Find where the given text appears and provide that cell's center as [x, y] coordinate. 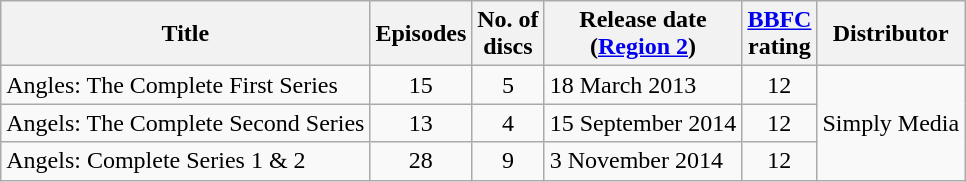
4 [508, 123]
28 [421, 161]
No. ofdiscs [508, 34]
Simply Media [891, 123]
Episodes [421, 34]
18 March 2013 [643, 85]
BBFCrating [780, 34]
Distributor [891, 34]
Angels: Complete Series 1 & 2 [186, 161]
5 [508, 85]
9 [508, 161]
13 [421, 123]
Angles: The Complete First Series [186, 85]
Angels: The Complete Second Series [186, 123]
Release date(Region 2) [643, 34]
Title [186, 34]
3 November 2014 [643, 161]
15 September 2014 [643, 123]
15 [421, 85]
